Determine the (X, Y) coordinate at the center of the cell enclosing the given text.  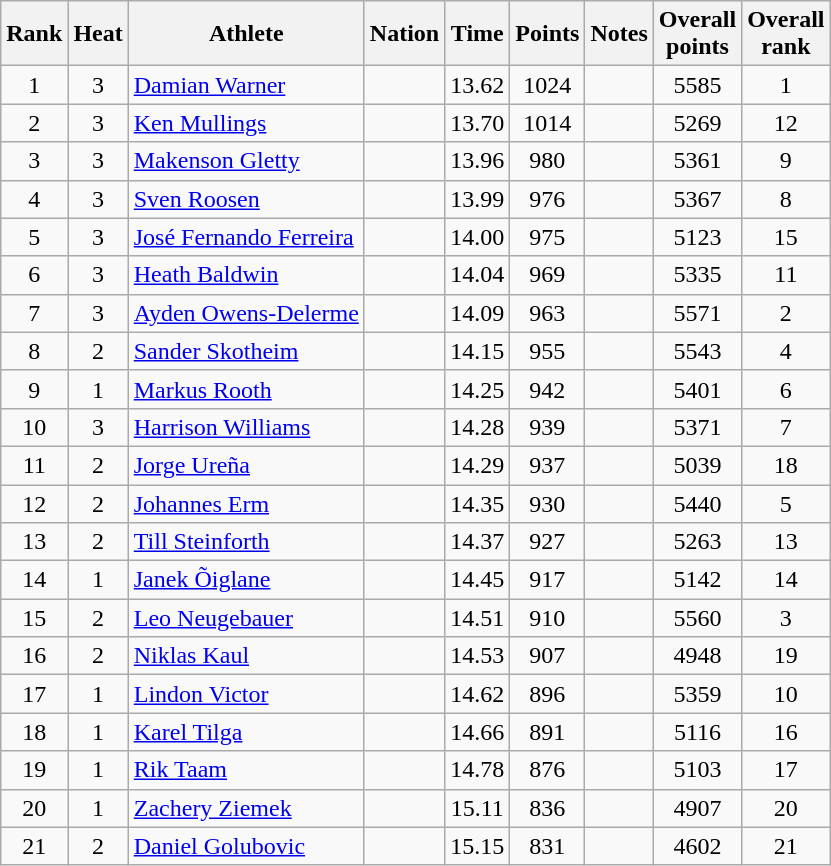
Rik Taam (246, 770)
14.53 (478, 656)
13.96 (478, 161)
4907 (697, 808)
Janek Õiglane (246, 580)
Markus Rooth (246, 389)
975 (548, 237)
14.29 (478, 465)
5371 (697, 427)
831 (548, 846)
5263 (697, 542)
Leo Neugebauer (246, 618)
14.00 (478, 237)
Jorge Ureña (246, 465)
Overallrank (786, 34)
963 (548, 313)
955 (548, 351)
1024 (548, 85)
5359 (697, 694)
Overallpoints (697, 34)
Rank (34, 34)
969 (548, 275)
836 (548, 808)
Johannes Erm (246, 503)
5401 (697, 389)
14.78 (478, 770)
14.35 (478, 503)
Ken Mullings (246, 123)
5440 (697, 503)
14.45 (478, 580)
Till Steinforth (246, 542)
Lindon Victor (246, 694)
5142 (697, 580)
14.62 (478, 694)
5103 (697, 770)
5116 (697, 732)
14.28 (478, 427)
891 (548, 732)
907 (548, 656)
14.66 (478, 732)
13.99 (478, 199)
4948 (697, 656)
14.04 (478, 275)
939 (548, 427)
5571 (697, 313)
14.25 (478, 389)
13.62 (478, 85)
14.51 (478, 618)
Ayden Owens-Delerme (246, 313)
5543 (697, 351)
976 (548, 199)
Harrison Williams (246, 427)
13.70 (478, 123)
942 (548, 389)
5039 (697, 465)
5123 (697, 237)
876 (548, 770)
980 (548, 161)
Karel Tilga (246, 732)
5560 (697, 618)
937 (548, 465)
Notes (619, 34)
Sander Skotheim (246, 351)
Makenson Gletty (246, 161)
Points (548, 34)
Damian Warner (246, 85)
896 (548, 694)
Athlete (246, 34)
Zachery Ziemek (246, 808)
1014 (548, 123)
4602 (697, 846)
5585 (697, 85)
14.37 (478, 542)
Niklas Kaul (246, 656)
Time (478, 34)
5335 (697, 275)
Sven Roosen (246, 199)
5367 (697, 199)
927 (548, 542)
Daniel Golubovic (246, 846)
José Fernando Ferreira (246, 237)
Nation (404, 34)
Heath Baldwin (246, 275)
5269 (697, 123)
910 (548, 618)
14.09 (478, 313)
15.15 (478, 846)
Heat (98, 34)
14.15 (478, 351)
15.11 (478, 808)
930 (548, 503)
917 (548, 580)
5361 (697, 161)
